Pinpoint the cell where the given text exists, returning its [x, y] midpoint coordinate. 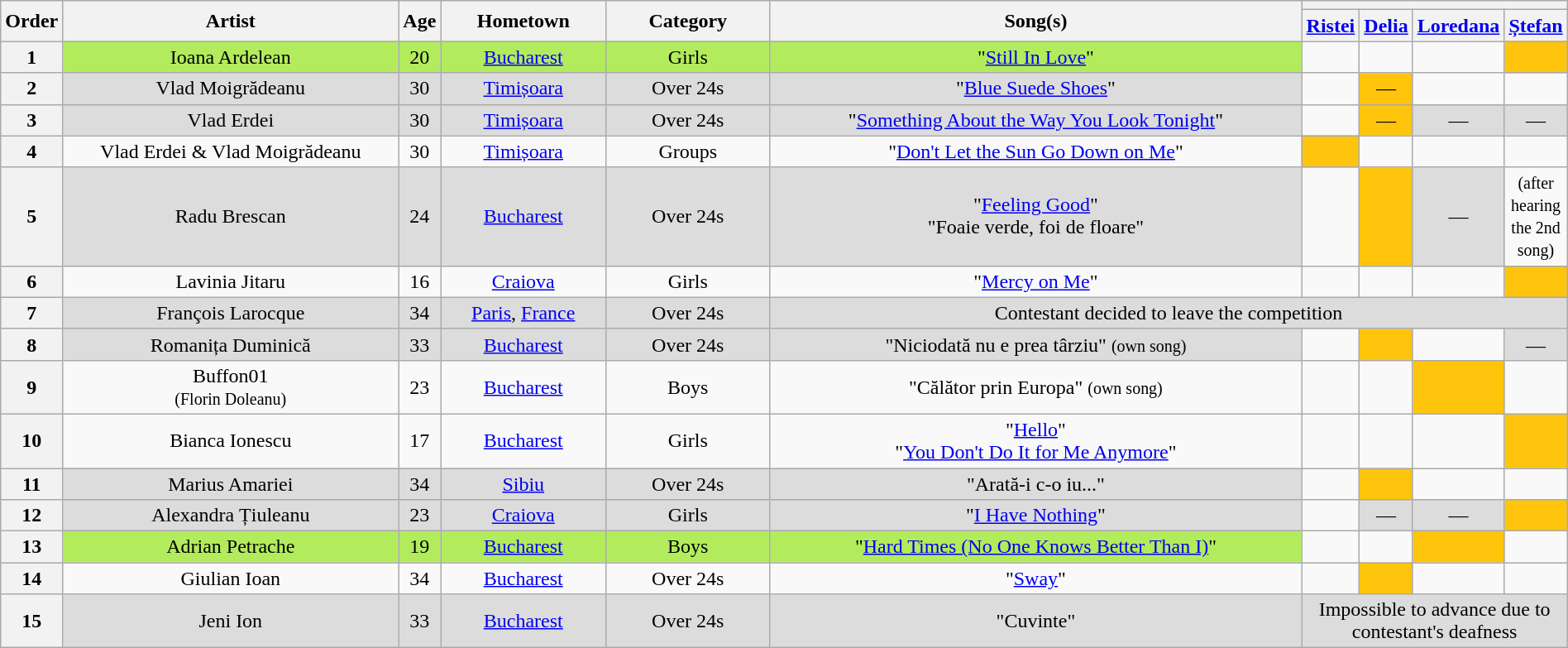
Vlad Erdei [231, 120]
12 [31, 516]
Radu Brescan [231, 217]
(after hearing the 2nd song) [1536, 217]
16 [420, 281]
"Hard Times (No One Knows Better Than I)" [1035, 547]
5 [31, 217]
15 [31, 621]
Marius Amariei [231, 484]
9 [31, 387]
20 [420, 57]
Sibiu [523, 484]
François Larocque [231, 313]
"Niciodată nu e prea târziu" (own song) [1035, 344]
Romanița Duminică [231, 344]
Contestant decided to leave the competition [1169, 313]
Order [31, 22]
Alexandra Țiuleanu [231, 516]
Delia [1386, 26]
"Cuvinte" [1035, 621]
Jeni Ion [231, 621]
Groups [688, 151]
24 [420, 217]
6 [31, 281]
"Don't Let the Sun Go Down on Me" [1035, 151]
"Something About the Way You Look Tonight" [1035, 120]
Vlad Erdei & Vlad Moigrădeanu [231, 151]
Buffon01(Florin Doleanu) [231, 387]
Ștefan [1536, 26]
"Arată-i c-o iu..." [1035, 484]
Vlad Moigrădeanu [231, 89]
"Hello""You Don't Do It for Me Anymore" [1035, 440]
10 [31, 440]
Age [420, 22]
"Călător prin Europa" (own song) [1035, 387]
14 [31, 578]
17 [420, 440]
11 [31, 484]
"Still In Love" [1035, 57]
Adrian Petrache [231, 547]
13 [31, 547]
3 [31, 120]
19 [420, 547]
Song(s) [1035, 22]
Loredana [1459, 26]
Lavinia Jitaru [231, 281]
8 [31, 344]
"Sway" [1035, 578]
Hometown [523, 22]
Ioana Ardelean [231, 57]
"Feeling Good""Foaie verde, foi de floare" [1035, 217]
4 [31, 151]
Giulian Ioan [231, 578]
"Blue Suede Shoes" [1035, 89]
Impossible to advance due to contestant's deafness [1434, 621]
Artist [231, 22]
7 [31, 313]
Ristei [1331, 26]
Bianca Ionescu [231, 440]
Paris, France [523, 313]
"I Have Nothing" [1035, 516]
1 [31, 57]
2 [31, 89]
"Mercy on Me" [1035, 281]
Category [688, 22]
